Detect which cell encompasses the target text, then output its [X, Y] center coordinate. 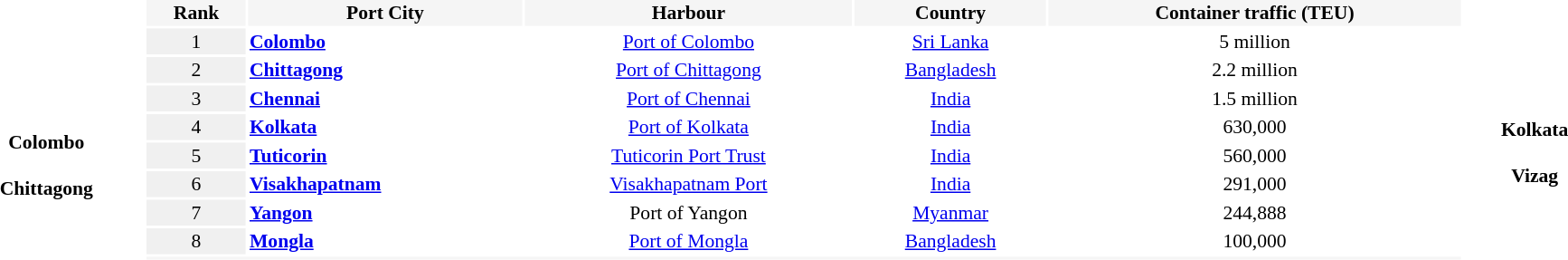
100,000 [1255, 241]
2 [197, 70]
Chennai [385, 98]
Yangon [385, 212]
Port City [385, 13]
7 [197, 212]
Chittagong [385, 70]
244,888 [1255, 212]
5 [197, 156]
6 [197, 184]
8 [197, 241]
291,000 [1255, 184]
Sri Lanka [950, 42]
Container traffic (TEU) [1255, 13]
Rank [197, 13]
1 [197, 42]
Visakhapatnam Port [688, 184]
Tuticorin Port Trust [688, 156]
5 million [1255, 42]
Visakhapatnam [385, 184]
630,000 [1255, 127]
4 [197, 127]
Harbour [688, 13]
Port of Yangon [688, 212]
Port of Kolkata [688, 127]
Port of Colombo [688, 42]
2.2 million [1255, 70]
Port of Mongla [688, 241]
Kolkata [385, 127]
Port of Chittagong [688, 70]
1.5 million [1255, 98]
Tuticorin [385, 156]
Country [950, 13]
Port of Chennai [688, 98]
3 [197, 98]
560,000 [1255, 156]
Myanmar [950, 212]
Colombo [385, 42]
Mongla [385, 241]
